For the text-containing cell, return its midpoint in [x, y] coordinate format. 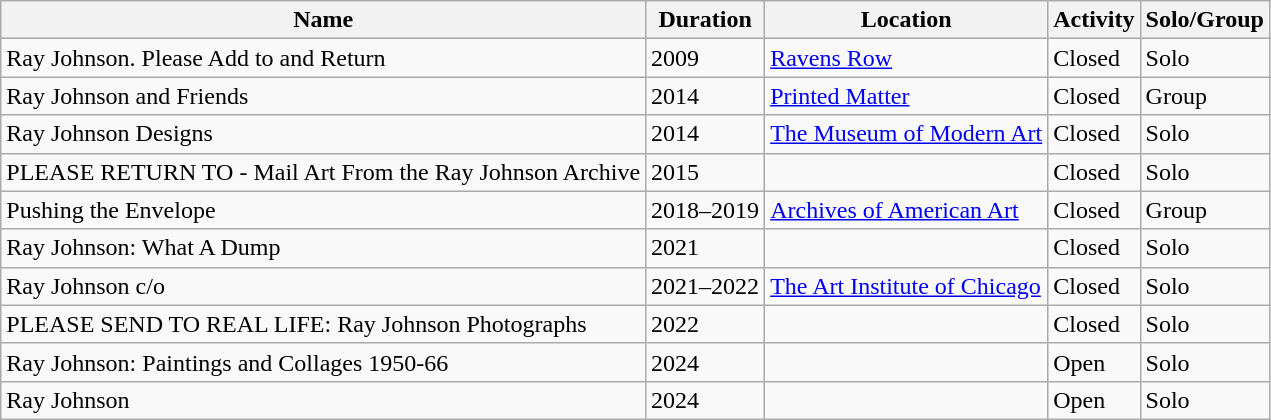
2022 [706, 324]
The Museum of Modern Art [906, 134]
Ray Johnson: Paintings and Collages 1950-66 [324, 362]
PLEASE RETURN TO - Mail Art From the Ray Johnson Archive [324, 172]
2021–2022 [706, 286]
2018–2019 [706, 210]
Pushing the Envelope [324, 210]
PLEASE SEND TO REAL LIFE: Ray Johnson Photographs [324, 324]
Ray Johnson c/o [324, 286]
Duration [706, 20]
2015 [706, 172]
Ravens Row [906, 58]
Ray Johnson [324, 400]
Ray Johnson: What A Dump [324, 248]
Name [324, 20]
Archives of American Art [906, 210]
2009 [706, 58]
Ray Johnson Designs [324, 134]
Location [906, 20]
Solo/Group [1204, 20]
2021 [706, 248]
Ray Johnson. Please Add to and Return [324, 58]
Activity [1094, 20]
Printed Matter [906, 96]
Ray Johnson and Friends [324, 96]
The Art Institute of Chicago [906, 286]
